From the cell containing the given text, extract its center point as (X, Y) coordinate. 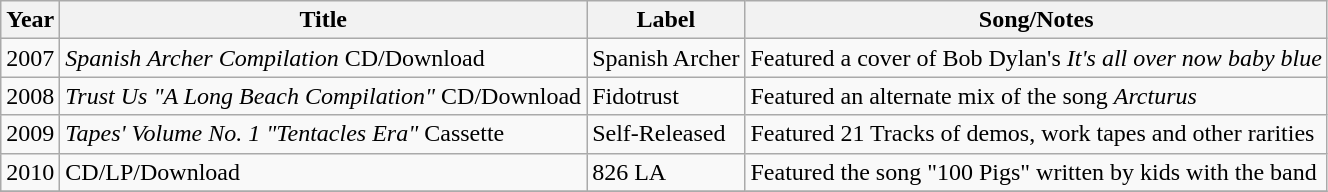
Featured a cover of Bob Dylan's It's all over now baby blue (1036, 58)
Spanish Archer Compilation CD/Download (324, 58)
Song/Notes (1036, 20)
Fidotrust (666, 96)
Year (30, 20)
Self-Released (666, 134)
Spanish Archer (666, 58)
Tapes' Volume No. 1 "Tentacles Era" Cassette (324, 134)
Label (666, 20)
Featured the song "100 Pigs" written by kids with the band (1036, 172)
Featured 21 Tracks of demos, work tapes and other rarities (1036, 134)
Featured an alternate mix of the song Arcturus (1036, 96)
CD/LP/Download (324, 172)
2007 (30, 58)
2008 (30, 96)
2010 (30, 172)
Title (324, 20)
826 LA (666, 172)
Trust Us "A Long Beach Compilation" CD/Download (324, 96)
2009 (30, 134)
